Provide the (x, y) coordinate of the cell's center where the given text is located.  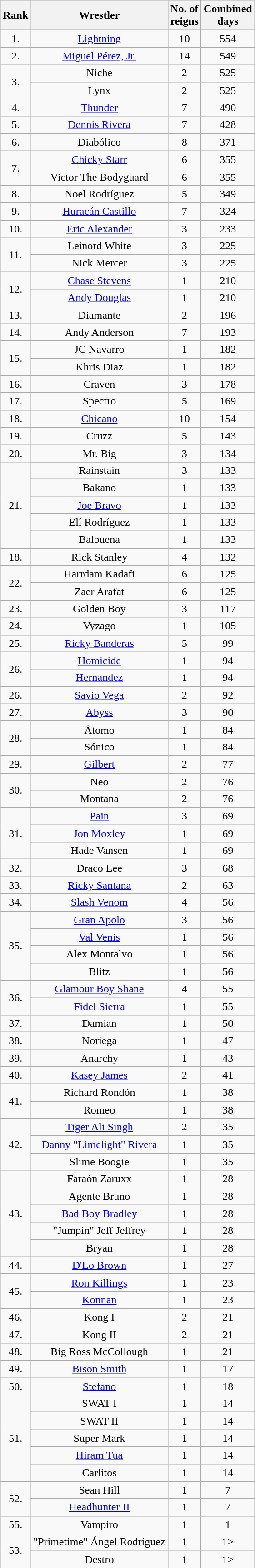
178 (228, 384)
38. (15, 1040)
Destro (99, 1559)
"Jumpin" Jeff Jeffrey (99, 1231)
52. (15, 1499)
Rainstain (99, 470)
Rank (15, 15)
193 (228, 332)
Chicano (99, 419)
Slash Venom (99, 902)
Damian (99, 1023)
169 (228, 401)
Gran Apolo (99, 920)
1. (15, 39)
24. (15, 626)
Montana (99, 799)
Thunder (99, 108)
11. (15, 255)
25. (15, 643)
16. (15, 384)
324 (228, 211)
48. (15, 1352)
44. (15, 1265)
Bryan (99, 1248)
Leinord White (99, 246)
10. (15, 228)
7. (15, 168)
2. (15, 56)
Val Venis (99, 937)
Diabólico (99, 142)
50. (15, 1386)
31. (15, 833)
Kasey James (99, 1075)
Bison Smith (99, 1369)
Miguel Pérez, Jr. (99, 56)
Draco Lee (99, 868)
17 (228, 1369)
554 (228, 39)
Sónico (99, 747)
50 (228, 1023)
Diamante (99, 315)
Spectro (99, 401)
Homicide (99, 661)
68 (228, 868)
12. (15, 289)
"Primetime" Ángel Rodríguez (99, 1542)
SWAT II (99, 1421)
Dennis Rivera (99, 125)
13. (15, 315)
23. (15, 609)
143 (228, 436)
36. (15, 997)
28. (15, 738)
Headhunter II (99, 1507)
27. (15, 712)
Gilbert (99, 764)
Cruzz (99, 436)
30. (15, 790)
14. (15, 332)
45. (15, 1291)
Savio Vega (99, 695)
Carlitos (99, 1473)
22. (15, 583)
Lightning (99, 39)
63 (228, 885)
549 (228, 56)
Noel Rodríguez (99, 194)
Golden Boy (99, 609)
Nick Mercer (99, 263)
8 (185, 142)
3. (15, 82)
JC Navarro (99, 350)
Vyzago (99, 626)
41 (228, 1075)
4. (15, 108)
105 (228, 626)
Lynx (99, 90)
92 (228, 695)
32. (15, 868)
Pain (99, 816)
Neo (99, 781)
Blitz (99, 971)
Bad Boy Bradley (99, 1213)
39. (15, 1058)
Kong II (99, 1334)
Romeo (99, 1110)
Hernandez (99, 678)
Combineddays (228, 15)
349 (228, 194)
Vampiro (99, 1524)
Átomo (99, 730)
77 (228, 764)
Slime Boogie (99, 1162)
Niche (99, 73)
8. (15, 194)
D'Lo Brown (99, 1265)
34. (15, 902)
Chase Stevens (99, 281)
371 (228, 142)
40. (15, 1075)
42. (15, 1144)
41. (15, 1101)
Harrdam Kadafi (99, 574)
Hade Vansen (99, 851)
Abyss (99, 712)
Eric Alexander (99, 228)
Noriega (99, 1040)
27 (228, 1265)
Tiger Ali Singh (99, 1127)
Glamour Boy Shane (99, 989)
Anarchy (99, 1058)
Jon Moxley (99, 833)
Craven (99, 384)
51. (15, 1438)
Chicky Starr (99, 159)
99 (228, 643)
Ricky Santana (99, 885)
Kong I (99, 1317)
Andy Anderson (99, 332)
Huracán Castillo (99, 211)
6. (15, 142)
Khris Diaz (99, 367)
17. (15, 401)
47. (15, 1334)
Faraón Zaruxx (99, 1179)
18 (228, 1386)
53. (15, 1550)
Sean Hill (99, 1490)
Super Mark (99, 1438)
196 (228, 315)
SWAT I (99, 1404)
Mr. Big (99, 453)
No. ofreigns (185, 15)
Bakano (99, 488)
Fidel Sierra (99, 1006)
33. (15, 885)
Ron Killings (99, 1282)
55. (15, 1524)
Balbuena (99, 540)
47 (228, 1040)
49. (15, 1369)
20. (15, 453)
9. (15, 211)
46. (15, 1317)
490 (228, 108)
35. (15, 946)
154 (228, 419)
Zaer Arafat (99, 592)
Alex Montalvo (99, 954)
15. (15, 358)
90 (228, 712)
21. (15, 505)
Stefano (99, 1386)
37. (15, 1023)
Rick Stanley (99, 557)
233 (228, 228)
Wrestler (99, 15)
29. (15, 764)
Richard Rondón (99, 1093)
19. (15, 436)
428 (228, 125)
Agente Bruno (99, 1196)
Victor The Bodyguard (99, 177)
Big Ross McCollough (99, 1352)
Danny "Limelight" Rivera (99, 1144)
134 (228, 453)
43. (15, 1213)
Andy Douglas (99, 298)
117 (228, 609)
Konnan (99, 1300)
132 (228, 557)
43 (228, 1058)
5. (15, 125)
Elí Rodríguez (99, 523)
Hiram Tua (99, 1455)
Joe Bravo (99, 505)
Ricky Banderas (99, 643)
